Capture the cell that displays the provided text and extract its [x, y] central coordinate. 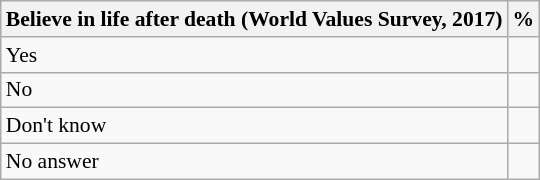
No [254, 90]
No answer [254, 162]
Believe in life after death (World Values Survey, 2017) [254, 19]
% [524, 19]
Yes [254, 55]
Don't know [254, 126]
